Locate the cell with the specified text and output its [x, y] center coordinate. 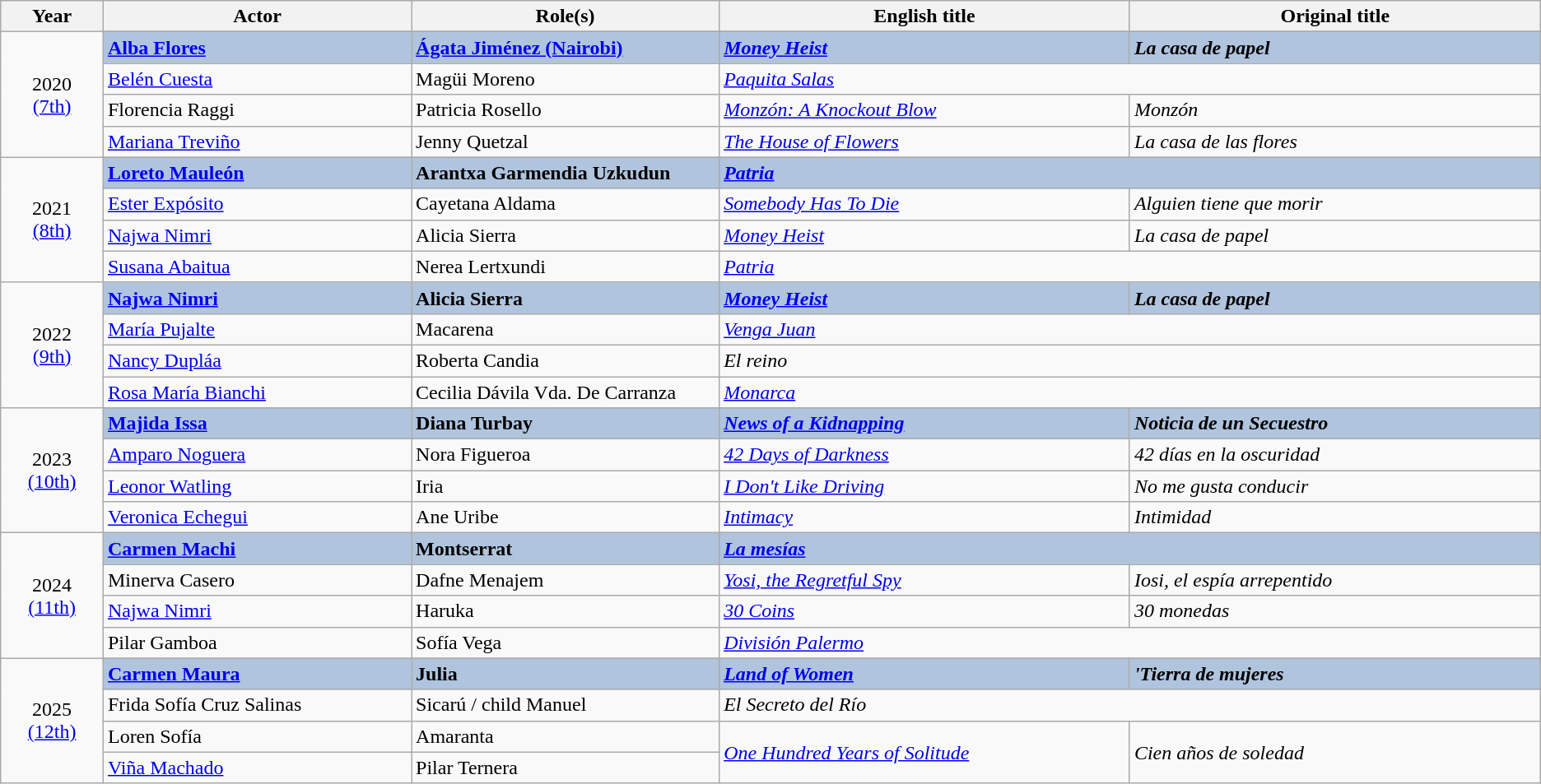
Roberta Candia [566, 360]
Montserrat [566, 549]
La casa de las flores [1335, 141]
No me gusta conducir [1335, 486]
2024(11th) [53, 596]
Cayetana Aldama [566, 204]
Yosi, the Regretful Spy [925, 580]
Alguien tiene que morir [1335, 204]
2023(10th) [53, 471]
Role(s) [566, 16]
Paquita Salas [1130, 79]
División Palermo [1130, 643]
Leonor Watling [257, 486]
Loren Sofía [257, 736]
'Tierra de mujeres [1335, 674]
42 días en la oscuridad [1335, 455]
Intimacy [925, 517]
Monzón [1335, 110]
Sofía Vega [566, 643]
30 Coins [925, 611]
Monarca [1130, 392]
Minerva Casero [257, 580]
Monzón: A Knockout Blow [925, 110]
Somebody Has To Die [925, 204]
Veronica Echegui [257, 517]
News of a Kidnapping [925, 424]
One Hundred Years of Solitude [925, 752]
Nancy Dupláa [257, 360]
Ane Uribe [566, 517]
Iria [566, 486]
Diana Turbay [566, 424]
Magüi Moreno [566, 79]
Amaranta [566, 736]
Amparo Noguera [257, 455]
42 Days of Darkness [925, 455]
Susana Abaitua [257, 267]
La mesías [1130, 549]
Nerea Lertxundi [566, 267]
Rosa María Bianchi [257, 392]
Frida Sofía Cruz Salinas [257, 705]
Alba Flores [257, 48]
Land of Women [925, 674]
Florencia Raggi [257, 110]
El Secreto del Río [1130, 705]
Carmen Machi [257, 549]
English title [925, 16]
Macarena [566, 329]
Original title [1335, 16]
Julia [566, 674]
Ágata Jiménez (Nairobi) [566, 48]
Haruka [566, 611]
Iosi, el espía arrepentido [1335, 580]
Noticia de un Secuestro [1335, 424]
Dafne Menajem [566, 580]
The House of Flowers [925, 141]
María Pujalte [257, 329]
2022(9th) [53, 345]
Patricia Rosello [566, 110]
Loreto Mauleón [257, 173]
2021(8th) [53, 220]
Arantxa Garmendia Uzkudun [566, 173]
Jenny Quetzal [566, 141]
I Don't Like Driving [925, 486]
Majida Issa [257, 424]
Pilar Ternera [566, 768]
El reino [1130, 360]
Nora Figueroa [566, 455]
Intimidad [1335, 517]
2020(7th) [53, 95]
Mariana Treviño [257, 141]
Carmen Maura [257, 674]
Ester Expósito [257, 204]
2025(12th) [53, 721]
Sicarú / child Manuel [566, 705]
Cien años de soledad [1335, 752]
30 monedas [1335, 611]
Pilar Gamboa [257, 643]
Actor [257, 16]
Viña Machado [257, 768]
Venga Juan [1130, 329]
Belén Cuesta [257, 79]
Cecilia Dávila Vda. De Carranza [566, 392]
Year [53, 16]
